Determine the (x, y) coordinate at the center of the cell enclosing the given text.  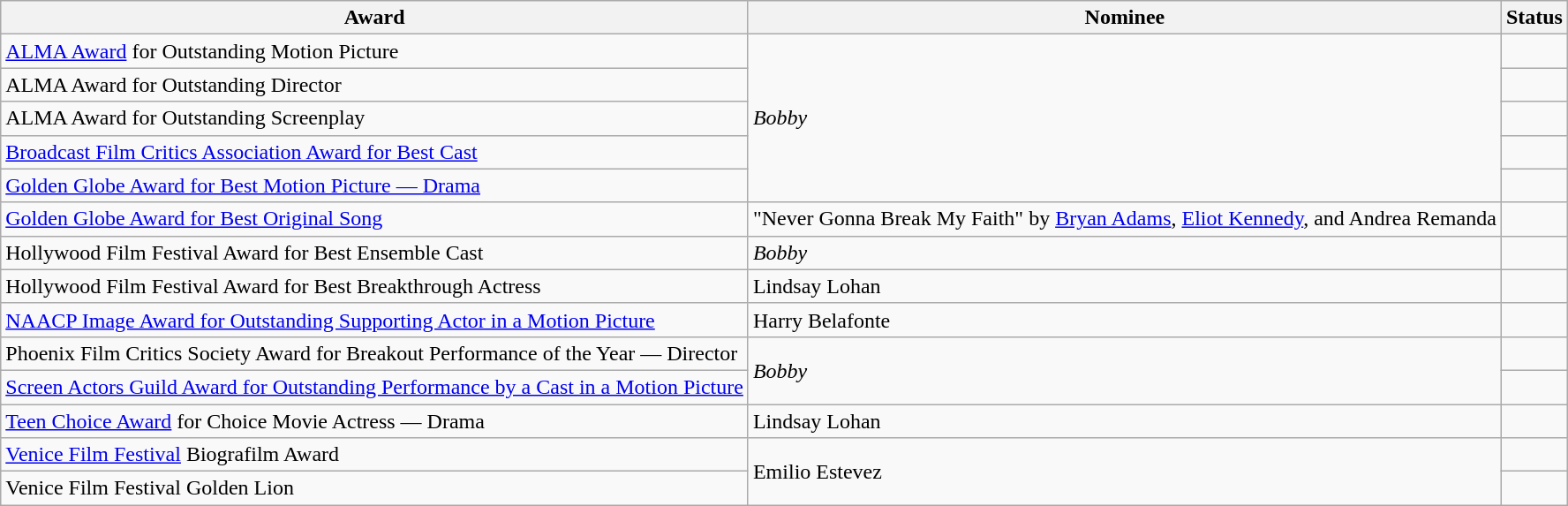
Status (1534, 18)
Award (374, 18)
ALMA Award for Outstanding Director (374, 85)
NAACP Image Award for Outstanding Supporting Actor in a Motion Picture (374, 320)
Broadcast Film Critics Association Award for Best Cast (374, 152)
"Never Gonna Break My Faith" by Bryan Adams, Eliot Kennedy, and Andrea Remanda (1125, 219)
Golden Globe Award for Best Motion Picture — Drama (374, 185)
Teen Choice Award for Choice Movie Actress — Drama (374, 421)
Phoenix Film Critics Society Award for Breakout Performance of the Year — Director (374, 353)
ALMA Award for Outstanding Screenplay (374, 118)
Nominee (1125, 18)
Golden Globe Award for Best Original Song (374, 219)
Venice Film Festival Golden Lion (374, 488)
Screen Actors Guild Award for Outstanding Performance by a Cast in a Motion Picture (374, 387)
Hollywood Film Festival Award for Best Breakthrough Actress (374, 286)
Venice Film Festival Biografilm Award (374, 455)
Harry Belafonte (1125, 320)
ALMA Award for Outstanding Motion Picture (374, 51)
Hollywood Film Festival Award for Best Ensemble Cast (374, 253)
Emilio Estevez (1125, 472)
